Scan for the cell matching the given text and deliver its (x, y) coordinate at center. 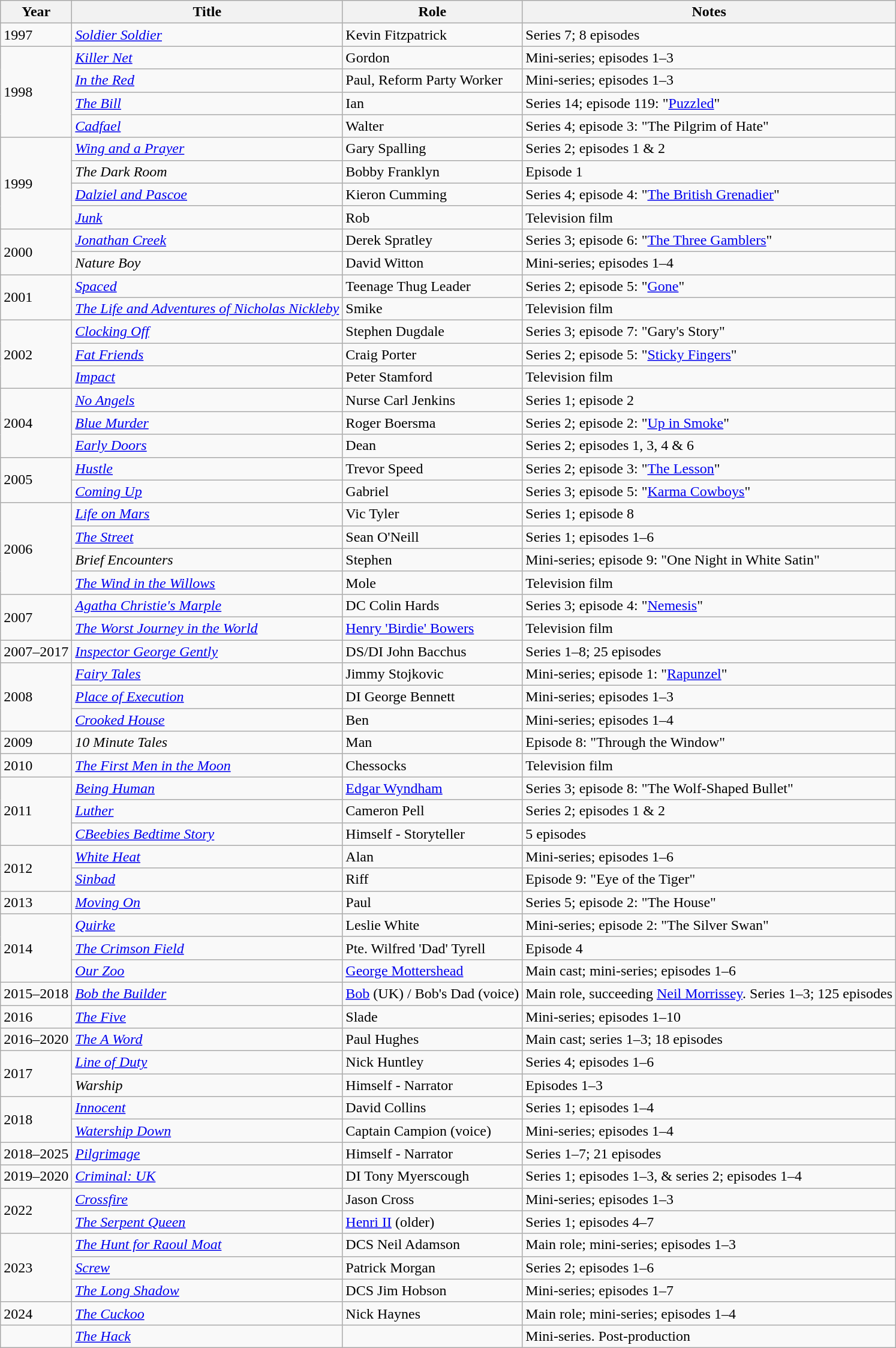
Series 1; episode 8 (709, 514)
Cadfael (208, 126)
Mini-series; episode 1: "Rapunzel" (709, 674)
Roger Boersma (432, 423)
Series 1; episodes 4–7 (709, 1222)
Craig Porter (432, 355)
Kieron Cumming (432, 194)
Agatha Christie's Marple (208, 605)
Series 3; episode 7: "Gary's Story" (709, 332)
2022 (36, 1211)
2007 (36, 617)
Teenage Thug Leader (432, 286)
2008 (36, 697)
DC Colin Hards (432, 605)
Mini-series; episode 2: "The Silver Swan" (709, 925)
2005 (36, 480)
Spaced (208, 286)
Himself - Storyteller (432, 834)
Series 4; episodes 1–6 (709, 1062)
2016–2020 (36, 1040)
Series 1; episodes 1–6 (709, 537)
Jonathan Creek (208, 240)
Stephen Dugdale (432, 332)
Main role; mini-series; episodes 1–3 (709, 1245)
The Wind in the Willows (208, 583)
Mole (432, 583)
2023 (36, 1268)
Leslie White (432, 925)
2002 (36, 355)
2018–2025 (36, 1154)
Sean O'Neill (432, 537)
Paul Hughes (432, 1040)
Series 2; episodes 1–6 (709, 1268)
Line of Duty (208, 1062)
DCS Neil Adamson (432, 1245)
Alan (432, 857)
Blue Murder (208, 423)
David Collins (432, 1108)
Gabriel (432, 491)
The Serpent Queen (208, 1222)
2010 (36, 765)
1999 (36, 183)
Place of Execution (208, 697)
Ben (432, 720)
2012 (36, 868)
Ian (432, 103)
2015–2018 (36, 993)
Main cast; series 1–3; 18 episodes (709, 1040)
2024 (36, 1313)
Riff (432, 879)
Man (432, 743)
Series 1; episode 2 (709, 400)
Nick Huntley (432, 1062)
Inspector George Gently (208, 651)
Sinbad (208, 879)
The Bill (208, 103)
2019–2020 (36, 1176)
Wing and a Prayer (208, 149)
Episodes 1–3 (709, 1085)
Series 1–7; 21 episodes (709, 1154)
Patrick Morgan (432, 1268)
Kevin Fitzpatrick (432, 35)
2000 (36, 251)
Dean (432, 446)
Bob (UK) / Bob's Dad (voice) (432, 993)
2014 (36, 948)
Our Zoo (208, 971)
Episode 1 (709, 172)
Smike (432, 309)
Life on Mars (208, 514)
Trevor Speed (432, 469)
Innocent (208, 1108)
Crossfire (208, 1199)
Peter Stamford (432, 377)
1997 (36, 35)
Warship (208, 1085)
2011 (36, 811)
Henry 'Birdie' Bowers (432, 628)
Role (432, 12)
Paul (432, 902)
2001 (36, 298)
In the Red (208, 80)
Jimmy Stojkovic (432, 674)
Henri II (older) (432, 1222)
2009 (36, 743)
Series 2; episode 5: "Gone" (709, 286)
Paul, Reform Party Worker (432, 80)
Soldier Soldier (208, 35)
Episode 4 (709, 948)
Luther (208, 811)
Jason Cross (432, 1199)
Series 3; episode 8: "The Wolf-Shaped Bullet" (709, 788)
Series 5; episode 2: "The House" (709, 902)
Series 1–8; 25 episodes (709, 651)
The First Men in the Moon (208, 765)
Pilgrimage (208, 1154)
Series 4; episode 3: "The Pilgrim of Hate" (709, 126)
CBeebies Bedtime Story (208, 834)
2013 (36, 902)
Killer Net (208, 58)
2007–2017 (36, 651)
Chessocks (432, 765)
Criminal: UK (208, 1176)
Bobby Franklyn (432, 172)
Series 3; episode 4: "Nemesis" (709, 605)
Stephen (432, 560)
Series 14; episode 119: "Puzzled" (709, 103)
Series 1; episodes 1–4 (709, 1108)
White Heat (208, 857)
Series 2; episode 3: "The Lesson" (709, 469)
Mini-series. Post-production (709, 1336)
Title (208, 12)
The Hack (208, 1336)
The Life and Adventures of Nicholas Nickleby (208, 309)
DS/DI John Bacchus (432, 651)
Slade (432, 1017)
Series 3; episode 6: "The Three Gamblers" (709, 240)
2016 (36, 1017)
Dalziel and Pascoe (208, 194)
The Crimson Field (208, 948)
Rob (432, 217)
The Five (208, 1017)
Screw (208, 1268)
Nurse Carl Jenkins (432, 400)
Main role; mini-series; episodes 1–4 (709, 1313)
Quirke (208, 925)
Mini-series; episodes 1–7 (709, 1290)
Series 2; episode 2: "Up in Smoke" (709, 423)
Notes (709, 12)
The Street (208, 537)
Walter (432, 126)
The Long Shadow (208, 1290)
Fairy Tales (208, 674)
Gordon (432, 58)
The Dark Room (208, 172)
Being Human (208, 788)
Derek Spratley (432, 240)
2004 (36, 423)
Fat Friends (208, 355)
2006 (36, 548)
Episode 9: "Eye of the Tiger" (709, 879)
Cameron Pell (432, 811)
Edgar Wyndham (432, 788)
Clocking Off (208, 332)
Mini-series; episodes 1–6 (709, 857)
Early Doors (208, 446)
Hustle (208, 469)
10 Minute Tales (208, 743)
Bob the Builder (208, 993)
Year (36, 12)
Impact (208, 377)
Series 7; 8 episodes (709, 35)
Series 2; episodes 1, 3, 4 & 6 (709, 446)
George Mottershead (432, 971)
5 episodes (709, 834)
Watership Down (208, 1131)
2018 (36, 1119)
Mini-series; episode 9: "One Night in White Satin" (709, 560)
Nature Boy (208, 263)
Series 2; episode 5: "Sticky Fingers" (709, 355)
No Angels (208, 400)
Episode 8: "Through the Window" (709, 743)
Series 3; episode 5: "Karma Cowboys" (709, 491)
Series 1; episodes 1–3, & series 2; episodes 1–4 (709, 1176)
Crooked House (208, 720)
2017 (36, 1074)
DCS Jim Hobson (432, 1290)
Brief Encounters (208, 560)
Pte. Wilfred 'Dad' Tyrell (432, 948)
DI George Bennett (432, 697)
1998 (36, 92)
Vic Tyler (432, 514)
Moving On (208, 902)
Main cast; mini-series; episodes 1–6 (709, 971)
The A Word (208, 1040)
The Worst Journey in the World (208, 628)
Mini-series; episodes 1–10 (709, 1017)
Coming Up (208, 491)
Gary Spalling (432, 149)
DI Tony Myerscough (432, 1176)
Junk (208, 217)
Series 4; episode 4: "The British Grenadier" (709, 194)
The Cuckoo (208, 1313)
Main role, succeeding Neil Morrissey. Series 1–3; 125 episodes (709, 993)
The Hunt for Raoul Moat (208, 1245)
Nick Haynes (432, 1313)
Captain Campion (voice) (432, 1131)
David Witton (432, 263)
